Extract the (X, Y) coordinate from the center of the cell holding the provided text.  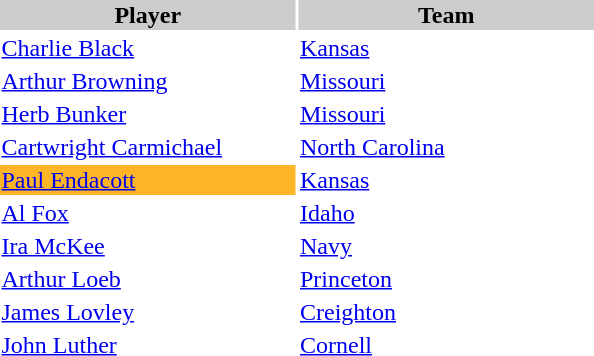
Navy (446, 246)
Arthur Loeb (148, 279)
Herb Bunker (148, 114)
Team (446, 15)
James Lovley (148, 312)
Paul Endacott (148, 180)
Arthur Browning (148, 81)
Charlie Black (148, 48)
Player (148, 15)
Al Fox (148, 213)
Princeton (446, 279)
North Carolina (446, 147)
Ira McKee (148, 246)
Creighton (446, 312)
Cartwright Carmichael (148, 147)
Idaho (446, 213)
